Provide the (X, Y) coordinate of the cell's center where the given text is located.  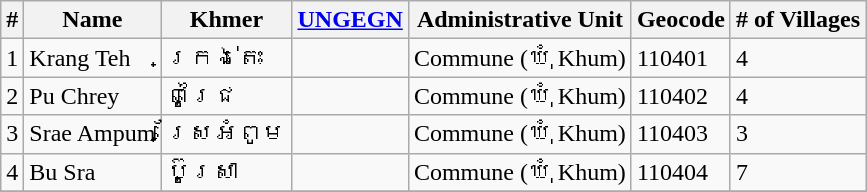
Geocode (680, 20)
Administrative Unit (520, 20)
Khmer (226, 20)
110402 (680, 96)
1 (12, 58)
Bu Sra (92, 172)
ក្រង់តេះ (226, 58)
# of Villages (798, 20)
110403 (680, 134)
# (12, 20)
Name (92, 20)
110401 (680, 58)
ស្រែអំពូម (226, 134)
7 (798, 172)
Krang Teh (92, 58)
ពូជ្រៃ (226, 96)
Srae Ampum (92, 134)
UNGEGN (350, 20)
ប៊ូស្រា (226, 172)
Pu Chrey (92, 96)
2 (12, 96)
110404 (680, 172)
